Determine the [x, y] coordinate at the center of the cell enclosing the given text.  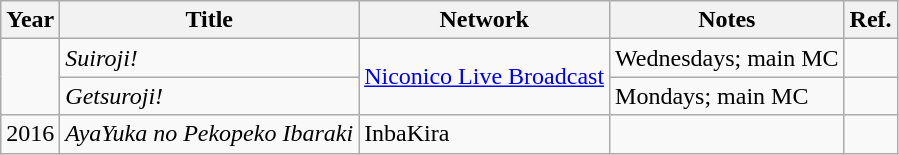
InbaKira [484, 134]
Niconico Live Broadcast [484, 77]
AyaYuka no Pekopeko Ibaraki [210, 134]
Title [210, 20]
Suiroji! [210, 58]
Mondays; main MC [727, 96]
Wednesdays; main MC [727, 58]
Year [30, 20]
Ref. [870, 20]
2016 [30, 134]
Getsuroji! [210, 96]
Network [484, 20]
Notes [727, 20]
